For the text-containing cell, return its midpoint in (X, Y) coordinate format. 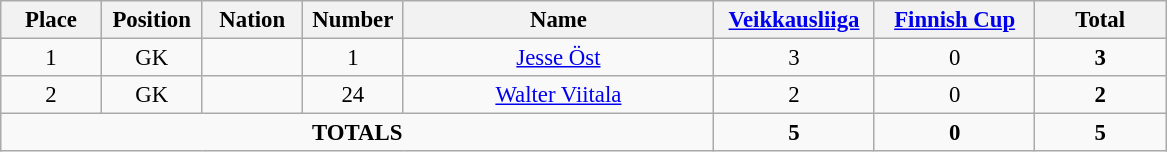
24 (354, 95)
Nation (252, 20)
TOTALS (358, 133)
Name (558, 20)
Finnish Cup (954, 20)
Position (152, 20)
Veikkausliiga (794, 20)
Number (354, 20)
Walter Viitala (558, 95)
Place (52, 20)
Jesse Öst (558, 58)
Total (1100, 20)
